Extract the (x, y) coordinate from the center of the cell holding the provided text.  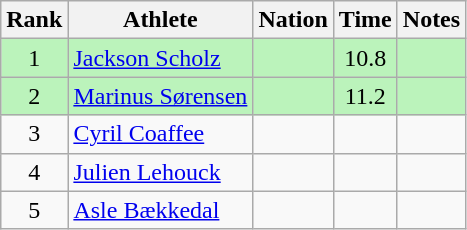
Cyril Coaffee (160, 134)
2 (34, 96)
Jackson Scholz (160, 58)
Marinus Sørensen (160, 96)
Asle Bækkedal (160, 210)
Athlete (160, 20)
Julien Lehouck (160, 172)
3 (34, 134)
4 (34, 172)
Rank (34, 20)
Notes (431, 20)
11.2 (365, 96)
10.8 (365, 58)
1 (34, 58)
Nation (293, 20)
Time (365, 20)
5 (34, 210)
